Detect which cell encompasses the target text, then output its [x, y] center coordinate. 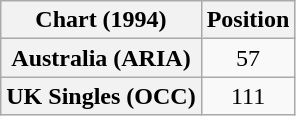
Australia (ARIA) [101, 58]
UK Singles (OCC) [101, 96]
Chart (1994) [101, 20]
57 [248, 58]
111 [248, 96]
Position [248, 20]
